Return [x, y] of the center of cell containing provided text 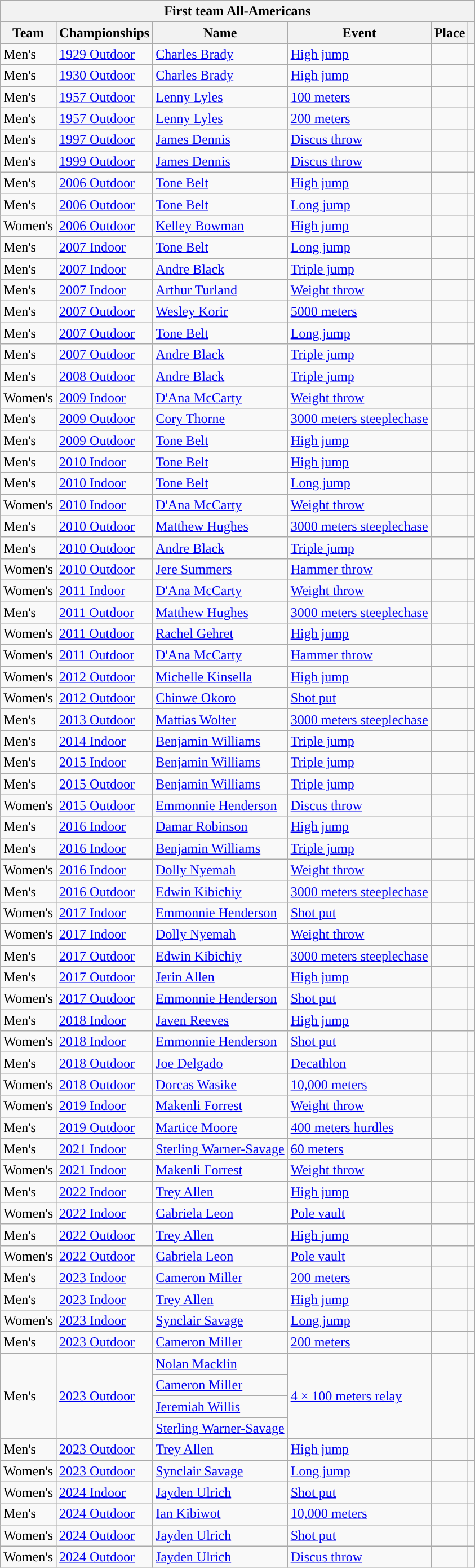
1999 Outdoor [105, 161]
1930 Outdoor [105, 76]
Dorcas Wasike [220, 1085]
Chinwe Okoro [220, 698]
Decathlon [359, 1063]
Team [28, 33]
Javen Reeves [220, 1020]
2011 Indoor [105, 591]
2019 Outdoor [105, 1127]
2009 Indoor [105, 398]
Mattias Wolter [220, 720]
Ian Kibiwot [220, 1514]
1997 Outdoor [105, 140]
Jere Summers [220, 569]
2016 Outdoor [105, 891]
Jeremiah Willis [220, 1407]
400 meters hurdles [359, 1127]
2014 Indoor [105, 741]
Jerin Allen [220, 977]
2008 Outdoor [105, 376]
Kelley Bowman [220, 226]
First team All-Americans [238, 11]
Event [359, 33]
4 × 100 meters relay [359, 1396]
Arthur Turland [220, 290]
2019 Indoor [105, 1106]
1929 Outdoor [105, 54]
Name [220, 33]
Rachel Gehret [220, 634]
2024 Indoor [105, 1492]
Joe Delgado [220, 1063]
100 meters [359, 97]
Championships [105, 33]
Cory Thorne [220, 419]
5000 meters [359, 312]
2015 Indoor [105, 763]
60 meters [359, 1149]
Martice Moore [220, 1127]
2013 Outdoor [105, 720]
Damar Robinson [220, 827]
Michelle Kinsella [220, 677]
Place [450, 33]
Nolan Macklin [220, 1364]
Wesley Korir [220, 312]
